Extract the (X, Y) coordinate from the center of the cell holding the provided text.  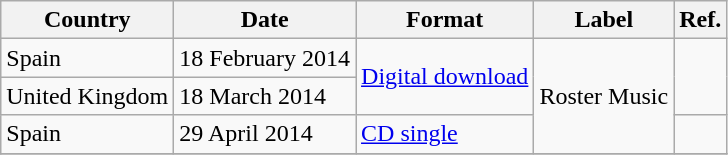
18 February 2014 (265, 58)
Ref. (700, 20)
18 March 2014 (265, 96)
Label (604, 20)
Country (88, 20)
29 April 2014 (265, 134)
CD single (445, 134)
United Kingdom (88, 96)
Format (445, 20)
Digital download (445, 77)
Roster Music (604, 96)
Date (265, 20)
